Identify which cell holds the provided text, then report its [X, Y] central coordinate. 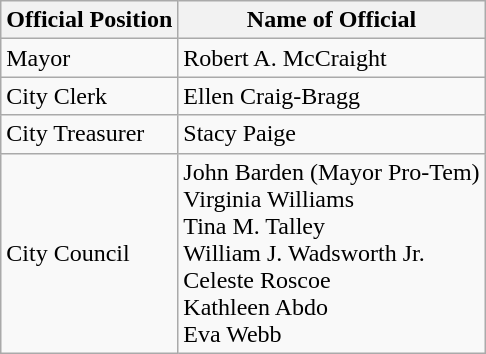
Stacy Paige [332, 134]
City Council [90, 253]
Name of Official [332, 20]
City Clerk [90, 96]
City Treasurer [90, 134]
Mayor [90, 58]
John Barden (Mayor Pro-Tem) Virginia Williams Tina M. Talley William J. Wadsworth Jr. Celeste Roscoe Kathleen Abdo Eva Webb [332, 253]
Ellen Craig-Bragg [332, 96]
Robert A. McCraight [332, 58]
Official Position [90, 20]
